Scan for the cell matching the given text and deliver its (X, Y) coordinate at center. 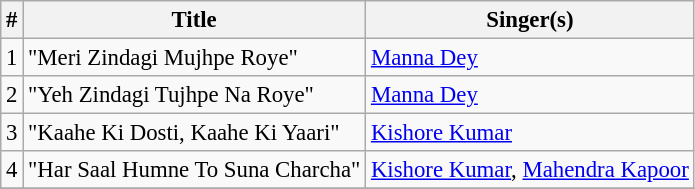
# (12, 20)
2 (12, 95)
3 (12, 133)
"Yeh Zindagi Tujhpe Na Roye" (194, 95)
Singer(s) (530, 20)
Kishore Kumar, Mahendra Kapoor (530, 170)
"Kaahe Ki Dosti, Kaahe Ki Yaari" (194, 133)
"Har Saal Humne To Suna Charcha" (194, 170)
4 (12, 170)
"Meri Zindagi Mujhpe Roye" (194, 58)
Title (194, 20)
Kishore Kumar (530, 133)
1 (12, 58)
